For the text-containing cell, return its midpoint in [x, y] coordinate format. 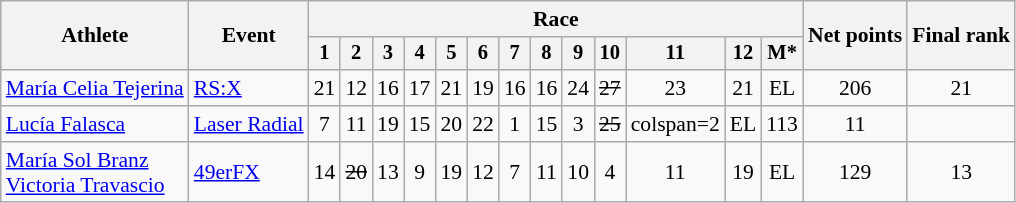
49erFX [249, 172]
206 [855, 88]
22 [483, 124]
Laser Radial [249, 124]
6 [483, 54]
Event [249, 36]
Athlete [95, 36]
23 [676, 88]
Final rank [961, 36]
17 [420, 88]
Race [556, 19]
M* [782, 54]
2 [356, 54]
27 [610, 88]
24 [578, 88]
129 [855, 172]
RS:X [249, 88]
113 [782, 124]
María Sol BranzVictoria Travascio [95, 172]
14 [325, 172]
colspan=2 [676, 124]
25 [610, 124]
Net points [855, 36]
María Celia Tejerina [95, 88]
Lucía Falasca [95, 124]
8 [547, 54]
5 [451, 54]
